Scan for the cell matching the given text and deliver its (x, y) coordinate at center. 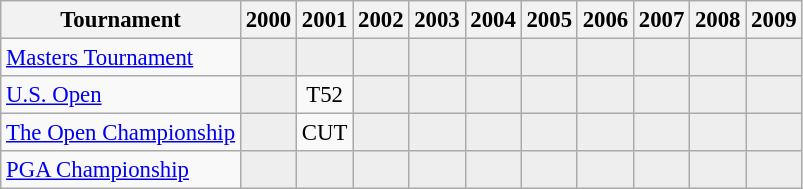
The Open Championship (121, 133)
2005 (549, 20)
2006 (605, 20)
PGA Championship (121, 170)
Tournament (121, 20)
2003 (437, 20)
U.S. Open (121, 95)
2007 (661, 20)
Masters Tournament (121, 58)
2009 (774, 20)
2000 (268, 20)
2004 (493, 20)
T52 (325, 95)
CUT (325, 133)
2008 (718, 20)
2002 (381, 20)
2001 (325, 20)
